From the cell containing the given text, extract its center point as [X, Y] coordinate. 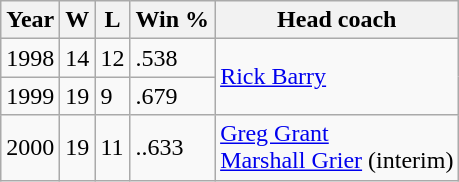
..633 [172, 148]
Year [30, 20]
Win % [172, 20]
.538 [172, 58]
L [112, 20]
Greg GrantMarshall Grier (interim) [337, 148]
12 [112, 58]
9 [112, 96]
.679 [172, 96]
2000 [30, 148]
11 [112, 148]
14 [78, 58]
1999 [30, 96]
Head coach [337, 20]
Rick Barry [337, 77]
1998 [30, 58]
W [78, 20]
